From the cell containing the given text, extract its center point as (x, y) coordinate. 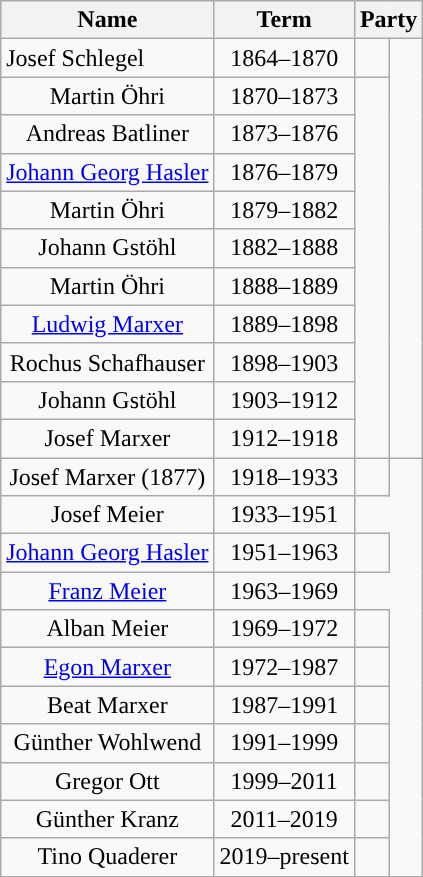
1912–1918 (284, 438)
Josef Marxer (1877) (108, 477)
1864–1870 (284, 58)
Andreas Batliner (108, 134)
Name (108, 20)
1987–1991 (284, 705)
Josef Marxer (108, 438)
Term (284, 20)
1972–1987 (284, 667)
Günther Wohlwend (108, 743)
1951–1963 (284, 553)
Egon Marxer (108, 667)
1933–1951 (284, 515)
1873–1876 (284, 134)
Beat Marxer (108, 705)
Party (388, 20)
Franz Meier (108, 591)
1876–1879 (284, 172)
Rochus Schafhauser (108, 362)
1918–1933 (284, 477)
1870–1873 (284, 96)
Alban Meier (108, 629)
Günther Kranz (108, 819)
1991–1999 (284, 743)
1999–2011 (284, 781)
1963–1969 (284, 591)
Gregor Ott (108, 781)
1888–1889 (284, 286)
Ludwig Marxer (108, 324)
2019–present (284, 857)
1969–1972 (284, 629)
Tino Quaderer (108, 857)
1882–1888 (284, 248)
1889–1898 (284, 324)
Josef Meier (108, 515)
1898–1903 (284, 362)
2011–2019 (284, 819)
Josef Schlegel (108, 58)
1879–1882 (284, 210)
1903–1912 (284, 400)
